Capture the cell that displays the provided text and extract its (x, y) central coordinate. 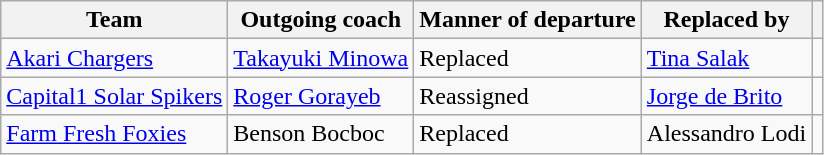
Benson Bocboc (321, 134)
Alessandro Lodi (726, 134)
Manner of departure (528, 20)
Outgoing coach (321, 20)
Roger Gorayeb (321, 96)
Tina Salak (726, 58)
Akari Chargers (114, 58)
Farm Fresh Foxies (114, 134)
Team (114, 20)
Capital1 Solar Spikers (114, 96)
Takayuki Minowa (321, 58)
Jorge de Brito (726, 96)
Reassigned (528, 96)
Replaced by (726, 20)
